Scan for the cell matching the given text and deliver its [x, y] coordinate at center. 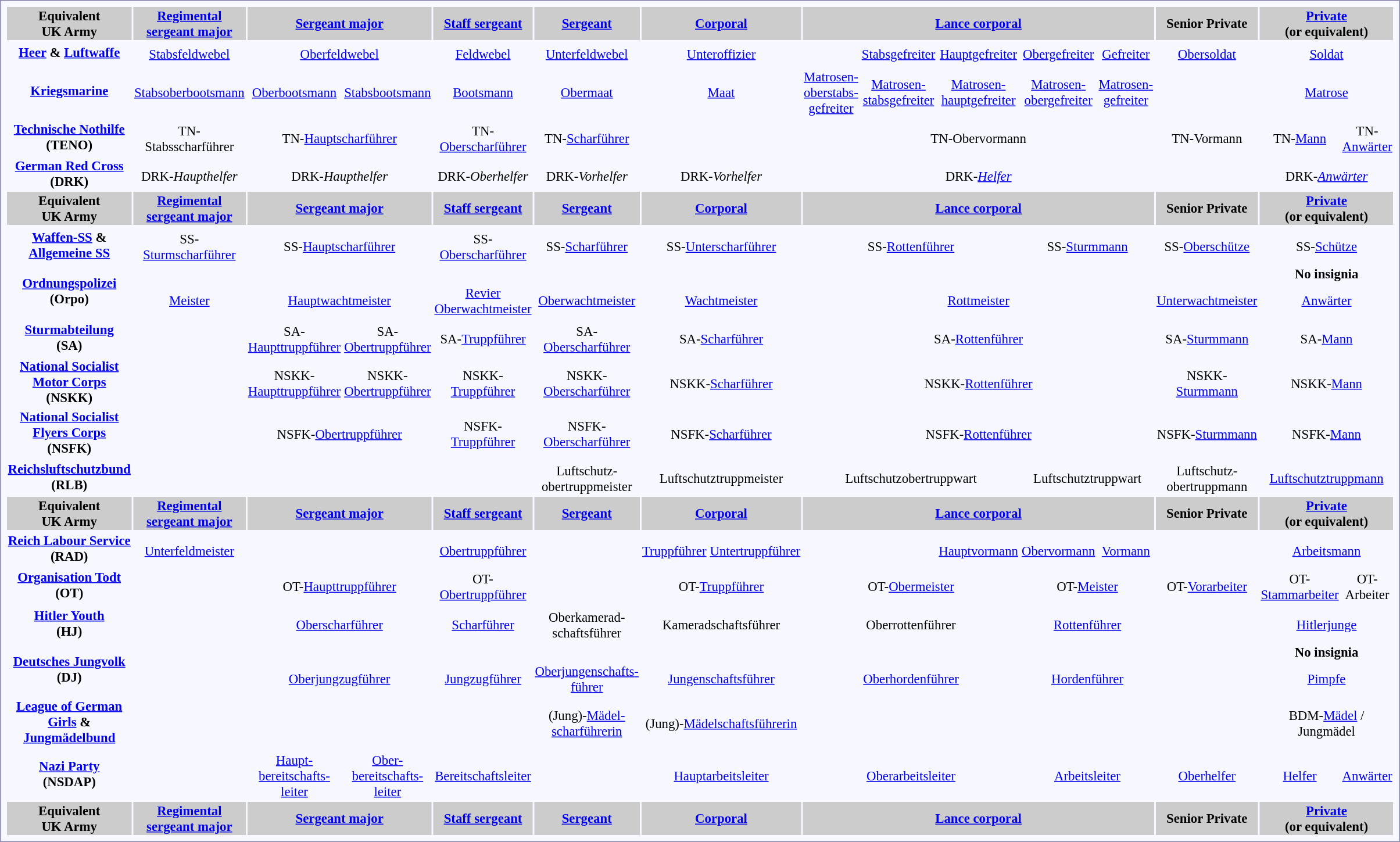
Feldwebel [483, 54]
SS-Hauptscharführer [339, 246]
Scharführer [483, 625]
Hitlerjunge [1326, 625]
TN-Hauptscharführer [339, 138]
Nazi Party(NSDAP) [69, 774]
NSKK-Oberscharführer [587, 384]
Rottenführer [1087, 625]
DRK-Helfer [979, 175]
Oberjungenschafts­führer [587, 679]
Pimpfe [1326, 679]
Ober­helfer [1207, 776]
Hauptwachtmeister [339, 301]
Obervormann [1058, 551]
Oberwachtmeister [587, 301]
NSFK-Mann [1326, 435]
Reich Labour Service(RAD) [69, 549]
Obertruppführer [483, 551]
Matrosen­haupt­gefreiter [979, 92]
Bootsmann [483, 92]
BDM-Mädel /Jungmädel [1326, 724]
TN-Oberscharführer [483, 138]
Organisation Todt(OT) [69, 585]
National Socialist Motor Corps(NSKK) [69, 382]
TN-Stabsscharführer [189, 138]
NSKK-Truppführer [483, 384]
NSFK-Scharführer [721, 435]
Unterfeldmeister [189, 551]
Vormann [1126, 551]
Truppführer [674, 551]
Waffen-SS & Allgemeine SS [69, 245]
NSKK-Sturmmann [1207, 384]
Revier Oberwachtmeister [483, 301]
Untertruppführer [756, 551]
Ober­arbeitsleiter [911, 776]
NSKK-Scharführer [721, 384]
OT-Obermeister [911, 587]
NSKK-Haupttruppführer [294, 384]
Obersoldat [1207, 54]
SA-Scharführer [721, 339]
NSKK-Rottenführer [979, 384]
Kamerad­schaftsführer [721, 625]
SS-Unterscharführer [721, 246]
Reichsluftschutzbund(RLB) [69, 476]
Meister [189, 301]
NSFK-Rottenführer [979, 435]
Luftschutz­truppwart [1087, 479]
SA-Rottenführer [979, 339]
SS-Sturmmann [1087, 246]
OT-Truppführer [721, 587]
DRK-Oberhelfer [483, 175]
Hauptgefreiter [979, 54]
Helfer [1299, 776]
OT-Meister [1087, 587]
Stabsgefreiter [898, 54]
Oberrottenführer [911, 625]
TN-Obervormann [979, 138]
Stabsbootsmann [388, 92]
SS-Oberschütze [1207, 246]
Luftschutz­truppmeister [721, 479]
Ordnungspolizei(Orpo) [69, 291]
SA-Sturmmann [1207, 339]
Oberscharführer [339, 625]
Maat [721, 92]
SA-Oberscharführer [587, 339]
Oberjungzugführer [339, 679]
Rottmeister [979, 301]
(Jung)-Mädel­schaftsführerin [721, 724]
Jungzugführer [483, 679]
Luftschutz­obertruppwart [911, 479]
Heer & Luftwaffe [69, 52]
Stabsfeldwebel [189, 54]
NSKK-Mann [1326, 384]
SA-Mann [1326, 339]
SA-Haupttruppführer [294, 339]
Haupt­bereitschafts­leiter [294, 776]
NSFK-Oberscharführer [587, 435]
Obergefreiter [1058, 54]
Oberhordenführer [911, 679]
Luftschutz­obertruppmeister [587, 479]
SA-Truppführer [483, 339]
Sturmabteilung(SA) [69, 337]
(Jung)-Mädel­scharführerin [587, 724]
SS-Schütze [1326, 246]
National Socialist Flyers Corps(NSFK) [69, 432]
Matrosen­gefreiter [1126, 92]
OT-Stammarbeiter [1299, 587]
German Red Cross(DRK) [69, 173]
NSKK-Obertruppführer [388, 384]
Unterwachtmeister [1207, 301]
Matrosen­ober­gefreiter [1058, 92]
NSFK-Truppführer [483, 435]
Kriegsmarine [69, 91]
Obermaat [587, 92]
SS-Rottenführer [911, 246]
Unteroffizier [721, 54]
Jungenschaftsführer [721, 679]
Haupt­arbeitsleiter [721, 776]
SS-Sturmscharführer [189, 246]
Matrosen­stabs­gefreiter [898, 92]
Oberkamerad­schaftsführer [587, 625]
OT-Haupttruppführer [339, 587]
OT-Vorarbeiter [1207, 587]
Ober­bereitschafts­leiter [388, 776]
SS-Scharführer [587, 246]
Oberbootsmann [294, 92]
Matrosen­oberstabs­gefreiter [831, 92]
OT-Arbeiter [1367, 587]
Hordenführer [1087, 679]
Deutsches Jungvolk(DJ) [69, 669]
NSFK-Obertruppführer [339, 435]
Luftschutz­obertruppmann [1207, 479]
SS-Oberscharführer [483, 246]
Unterfeldwebel [587, 54]
OT-Obertruppführer [483, 587]
Soldat [1326, 54]
Luftschutztruppmann [1326, 479]
Gefreiter [1126, 54]
TN-Vormann [1207, 138]
Hitler Youth(HJ) [69, 623]
TN-Scharführer [587, 138]
Bereitschaftsleiter [483, 776]
Matrose [1326, 92]
Arbeitsleiter [1087, 776]
Stabsoberbootsmann [189, 92]
DRK-Anwärter [1326, 175]
TN-Anwärter [1367, 138]
Technische Nothilfe(TENO) [69, 137]
Wachtmeister [721, 301]
SA-Obertruppführer [388, 339]
Hauptvormann [979, 551]
NSFK-Sturmmann [1207, 435]
League of German Girls & Jungmädelbund [69, 722]
TN-Mann [1299, 138]
Oberfeldwebel [339, 54]
Arbeitsmann [1326, 551]
